Return (x, y) of the center of cell containing provided text 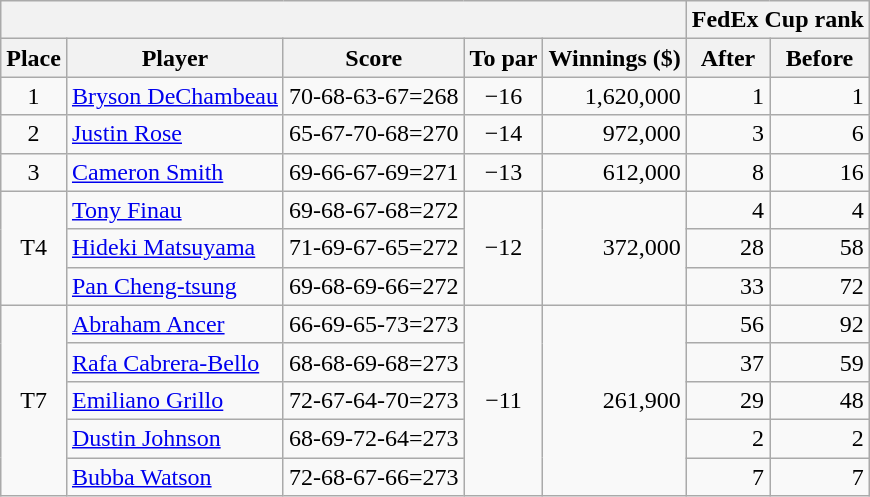
1,620,000 (614, 96)
72-67-64-70=273 (374, 400)
Before (820, 58)
Hideki Matsuyama (174, 248)
−12 (504, 248)
68-69-72-64=273 (374, 438)
Rafa Cabrera-Bello (174, 362)
66-69-65-73=273 (374, 324)
612,000 (614, 172)
16 (820, 172)
6 (820, 134)
972,000 (614, 134)
58 (820, 248)
92 (820, 324)
−13 (504, 172)
Bubba Watson (174, 477)
Pan Cheng-tsung (174, 286)
69-68-67-68=272 (374, 210)
261,900 (614, 400)
Justin Rose (174, 134)
65-67-70-68=270 (374, 134)
Abraham Ancer (174, 324)
28 (728, 248)
29 (728, 400)
Cameron Smith (174, 172)
71-69-67-65=272 (374, 248)
8 (728, 172)
−16 (504, 96)
37 (728, 362)
72-68-67-66=273 (374, 477)
69-66-67-69=271 (374, 172)
68-68-69-68=273 (374, 362)
Score (374, 58)
T4 (34, 248)
To par (504, 58)
Tony Finau (174, 210)
Player (174, 58)
FedEx Cup rank (778, 20)
Place (34, 58)
Winnings ($) (614, 58)
69-68-69-66=272 (374, 286)
33 (728, 286)
372,000 (614, 248)
After (728, 58)
56 (728, 324)
−14 (504, 134)
Bryson DeChambeau (174, 96)
48 (820, 400)
70-68-63-67=268 (374, 96)
72 (820, 286)
Emiliano Grillo (174, 400)
Dustin Johnson (174, 438)
59 (820, 362)
−11 (504, 400)
T7 (34, 400)
